Return [x, y] of the center of cell containing provided text 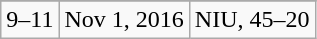
9–11 [30, 20]
NIU, 45–20 [252, 20]
Nov 1, 2016 [124, 20]
